Output the (X, Y) coordinate of the center of the cell containing the given text.  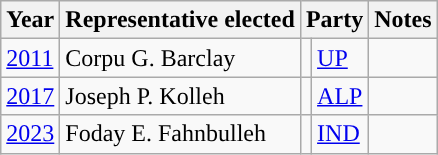
Corpu G. Barclay (180, 58)
2017 (30, 96)
ALP (340, 96)
Foday E. Fahnbulleh (180, 134)
2011 (30, 58)
UP (340, 58)
Party (334, 20)
Joseph P. Kolleh (180, 96)
Notes (403, 20)
Representative elected (180, 20)
Year (30, 20)
2023 (30, 134)
IND (340, 134)
